Capture the cell that displays the provided text and extract its [X, Y] central coordinate. 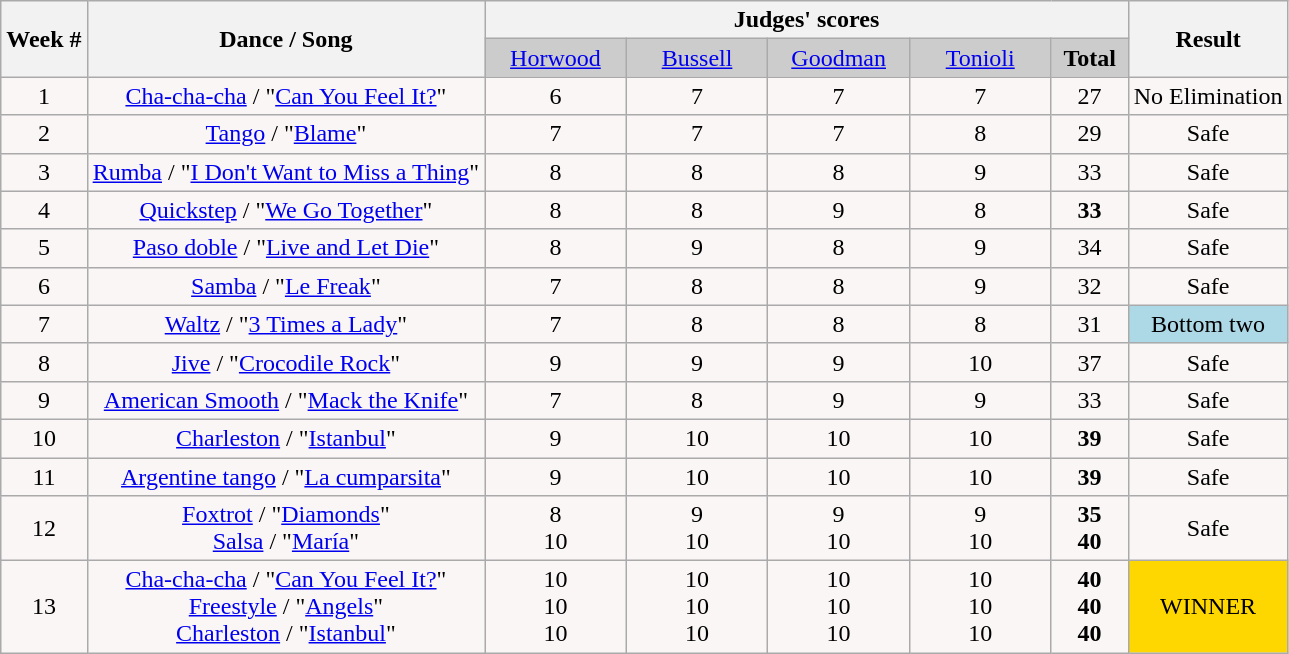
37 [1090, 362]
Judges' scores [807, 20]
810 [556, 528]
Bottom two [1208, 324]
No Elimination [1208, 96]
Samba / "Le Freak" [286, 286]
29 [1090, 134]
3 [44, 172]
Total [1090, 58]
31 [1090, 324]
13 [44, 607]
Charleston / "Istanbul" [286, 438]
Bussell [697, 58]
Jive / "Crocodile Rock" [286, 362]
Tango / "Blame" [286, 134]
Tonioli [980, 58]
Dance / Song [286, 39]
2 [44, 134]
Waltz / "3 Times a Lady" [286, 324]
4 [44, 210]
1 [44, 96]
12 [44, 528]
Goodman [839, 58]
Cha-cha-cha / "Can You Feel It?" [286, 96]
WINNER [1208, 607]
Week # [44, 39]
Horwood [556, 58]
Cha-cha-cha / "Can You Feel It?"Freestyle / "Angels"Charleston / "Istanbul" [286, 607]
27 [1090, 96]
3540 [1090, 528]
Foxtrot / "Diamonds"Salsa / "María" [286, 528]
Rumba / "I Don't Want to Miss a Thing" [286, 172]
34 [1090, 248]
404040 [1090, 607]
11 [44, 477]
Quickstep / "We Go Together" [286, 210]
Paso doble / "Live and Let Die" [286, 248]
32 [1090, 286]
American Smooth / "Mack the Knife" [286, 400]
Argentine tango / "La cumparsita" [286, 477]
Result [1208, 39]
5 [44, 248]
